Capture the cell that displays the provided text and extract its (x, y) central coordinate. 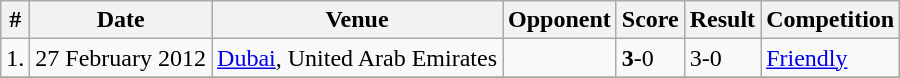
27 February 2012 (121, 58)
# (16, 20)
Dubai, United Arab Emirates (358, 58)
Friendly (830, 58)
Opponent (560, 20)
Competition (830, 20)
Date (121, 20)
Venue (358, 20)
Result (722, 20)
1. (16, 58)
Score (650, 20)
